Extract the [x, y] coordinate from the center of the cell holding the provided text.  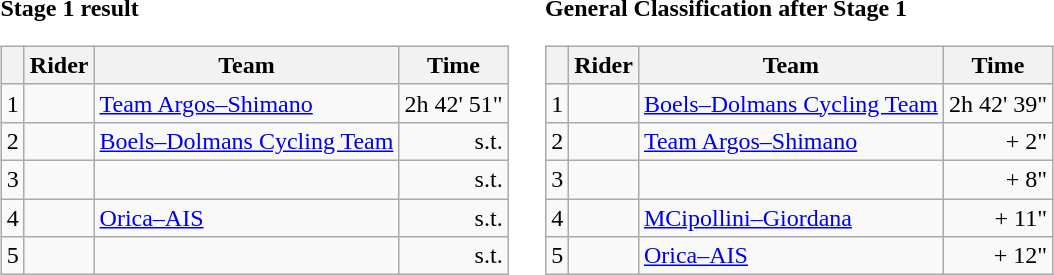
MCipollini–Giordana [790, 217]
+ 11" [998, 217]
2h 42' 39" [998, 103]
+ 12" [998, 256]
2h 42' 51" [454, 103]
+ 8" [998, 179]
+ 2" [998, 141]
